Scan for the cell matching the given text and deliver its [X, Y] coordinate at center. 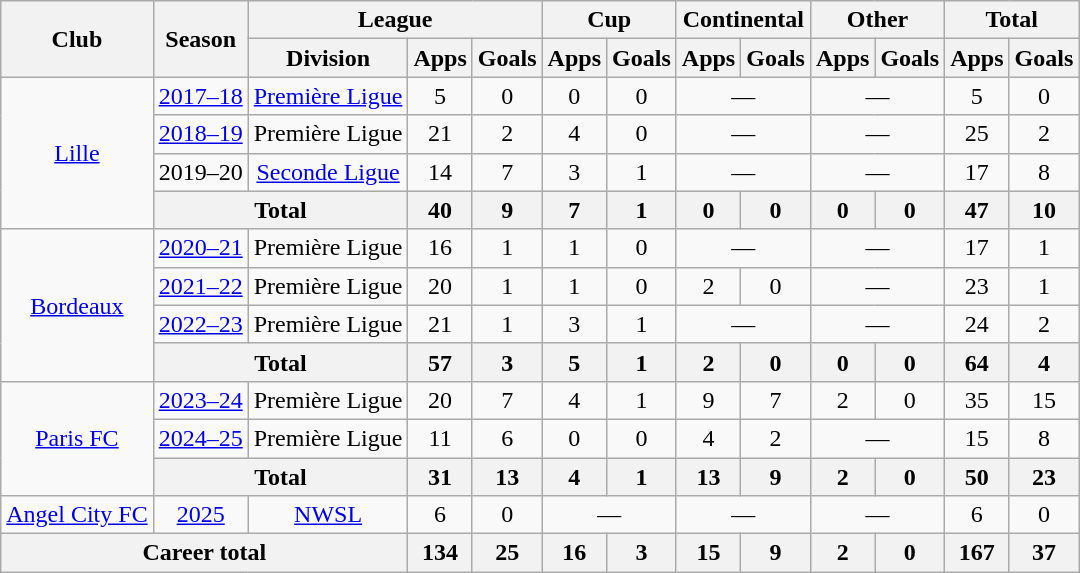
134 [440, 553]
Bordeaux [77, 305]
NWSL [328, 515]
2018–19 [200, 134]
14 [440, 172]
Season [200, 39]
2025 [200, 515]
Continental [743, 20]
2022–23 [200, 324]
League [395, 20]
Seconde Ligue [328, 172]
Club [77, 39]
57 [440, 362]
35 [977, 400]
2017–18 [200, 96]
11 [440, 438]
Other [877, 20]
37 [1044, 553]
Cup [609, 20]
167 [977, 553]
64 [977, 362]
10 [1044, 210]
Paris FC [77, 438]
Division [328, 58]
47 [977, 210]
31 [440, 477]
Lille [77, 153]
50 [977, 477]
2020–21 [200, 248]
2023–24 [200, 400]
Angel City FC [77, 515]
24 [977, 324]
Career total [204, 553]
2021–22 [200, 286]
2024–25 [200, 438]
2019–20 [200, 172]
40 [440, 210]
